Identify which cell holds the provided text, then report its (X, Y) central coordinate. 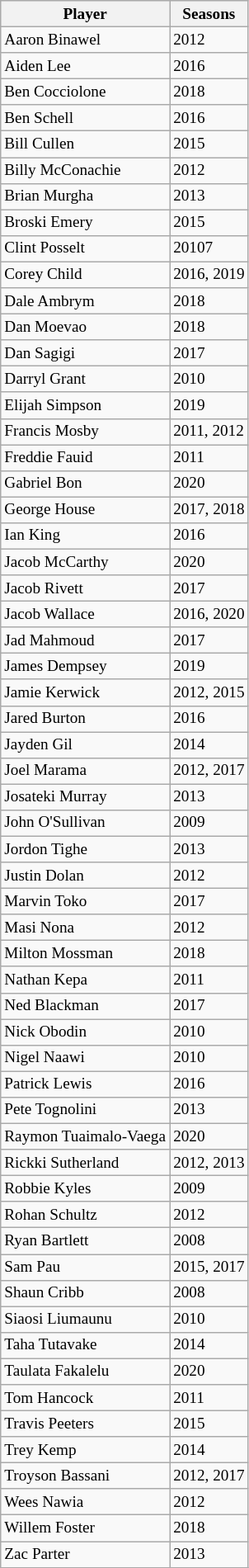
Ian King (86, 536)
Pete Tognolini (86, 1110)
Corey Child (86, 275)
Jordon Tighe (86, 849)
Freddie Fauid (86, 457)
Robbie Kyles (86, 1188)
Willem Foster (86, 1528)
2016, 2020 (209, 614)
John O'Sullivan (86, 823)
Clint Posselt (86, 248)
2016, 2019 (209, 275)
Ben Cocciolone (86, 92)
Brian Murgha (86, 196)
Wees Nawia (86, 1502)
Troyson Bassani (86, 1476)
Travis Peeters (86, 1424)
Ryan Bartlett (86, 1241)
Gabriel Bon (86, 484)
Bill Cullen (86, 144)
Zac Parter (86, 1554)
Player (86, 14)
Shaun Cribb (86, 1293)
Taha Tutavake (86, 1345)
2015, 2017 (209, 1267)
Nigel Naawi (86, 1058)
Nick Obodin (86, 1032)
Rohan Schultz (86, 1215)
Billy McConachie (86, 170)
Patrick Lewis (86, 1084)
Jacob Rivett (86, 588)
Jad Mahmoud (86, 640)
Ned Blackman (86, 1006)
Broski Emery (86, 223)
Dale Ambrym (86, 301)
George House (86, 510)
Ben Schell (86, 118)
Dan Moevao (86, 327)
Aaron Binawel (86, 40)
2017, 2018 (209, 510)
Francis Mosby (86, 432)
Aiden Lee (86, 66)
Josateki Murray (86, 797)
Masi Nona (86, 928)
2011, 2012 (209, 432)
Siaosi Liumaunu (86, 1320)
James Dempsey (86, 667)
Justin Dolan (86, 876)
Nathan Kepa (86, 980)
Sam Pau (86, 1267)
2012, 2013 (209, 1163)
2012, 2015 (209, 692)
Jayden Gil (86, 744)
Jared Burton (86, 719)
Jacob McCarthy (86, 562)
Jamie Kerwick (86, 692)
Marvin Toko (86, 901)
Seasons (209, 14)
Trey Kemp (86, 1450)
Tom Hancock (86, 1398)
Dan Sagigi (86, 353)
20107 (209, 248)
Joel Marama (86, 771)
Rickki Sutherland (86, 1163)
Jacob Wallace (86, 614)
Darryl Grant (86, 380)
Raymon Tuaimalo-Vaega (86, 1136)
Milton Mossman (86, 954)
Taulata Fakalelu (86, 1372)
Elijah Simpson (86, 405)
